Return the (x, y) coordinate for the center point of the cell that contains the specified text.  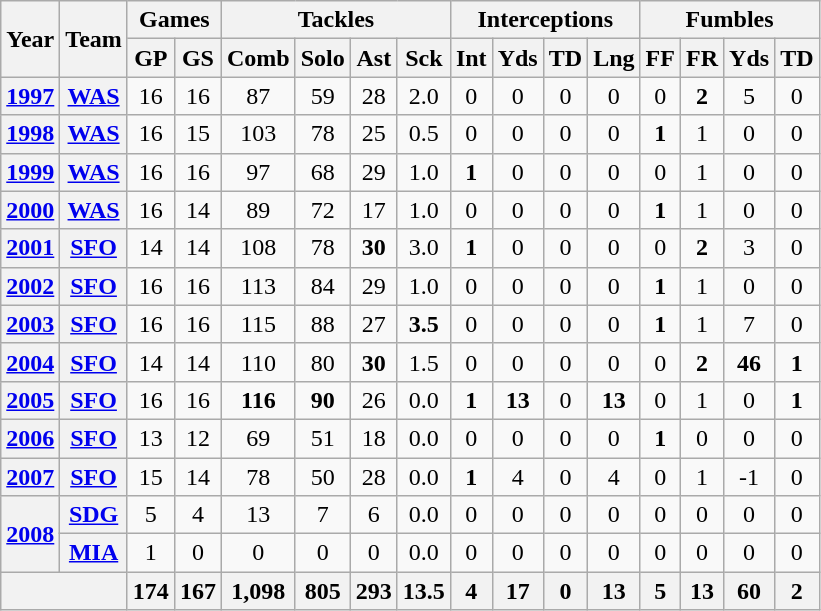
805 (322, 591)
115 (258, 324)
27 (374, 324)
2007 (30, 477)
90 (322, 400)
59 (322, 96)
2002 (30, 286)
3.5 (424, 324)
46 (750, 362)
Int (471, 58)
110 (258, 362)
1.5 (424, 362)
18 (374, 438)
Solo (322, 58)
2.0 (424, 96)
1997 (30, 96)
GP (150, 58)
1,098 (258, 591)
2006 (30, 438)
2005 (30, 400)
2008 (30, 534)
FR (702, 58)
116 (258, 400)
-1 (750, 477)
MIA (94, 553)
51 (322, 438)
13.5 (424, 591)
25 (374, 134)
Team (94, 39)
97 (258, 172)
GS (198, 58)
69 (258, 438)
26 (374, 400)
2000 (30, 210)
1999 (30, 172)
3.0 (424, 248)
Interceptions (545, 20)
167 (198, 591)
103 (258, 134)
2003 (30, 324)
84 (322, 286)
Year (30, 39)
0.5 (424, 134)
3 (750, 248)
Lng (614, 58)
108 (258, 248)
FF (660, 58)
12 (198, 438)
Comb (258, 58)
293 (374, 591)
88 (322, 324)
50 (322, 477)
72 (322, 210)
Sck (424, 58)
2001 (30, 248)
2004 (30, 362)
1998 (30, 134)
87 (258, 96)
113 (258, 286)
68 (322, 172)
Tackles (336, 20)
Fumbles (730, 20)
60 (750, 591)
6 (374, 515)
80 (322, 362)
Games (174, 20)
SDG (94, 515)
Ast (374, 58)
89 (258, 210)
174 (150, 591)
